Find where the given text appears and provide that cell's center as [x, y] coordinate. 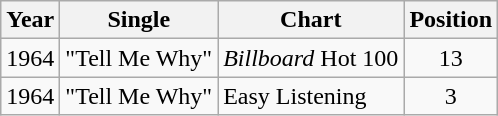
Position [451, 20]
13 [451, 58]
Billboard Hot 100 [311, 58]
Single [139, 20]
Easy Listening [311, 96]
Year [30, 20]
Chart [311, 20]
3 [451, 96]
